Find where the given text appears and provide that cell's center as (x, y) coordinate. 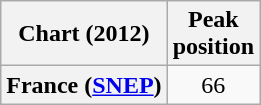
France (SNEP) (84, 85)
Chart (2012) (84, 34)
66 (213, 85)
Peakposition (213, 34)
